Capture the cell that displays the provided text and extract its (x, y) central coordinate. 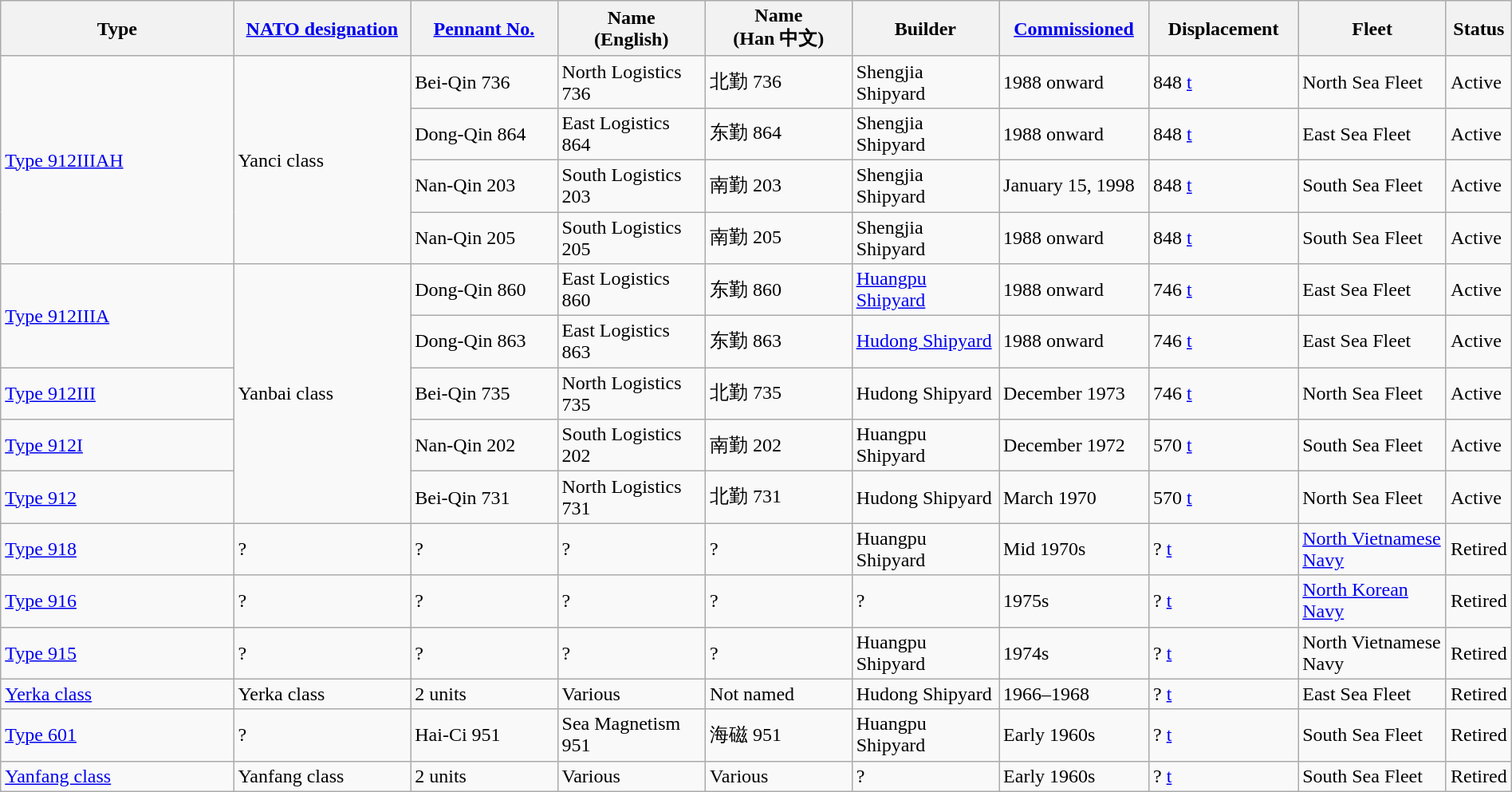
Displacement (1223, 29)
Dong-Qin 863 (484, 341)
East Logistics 860 (632, 290)
December 1972 (1074, 445)
Bei-Qin 735 (484, 394)
Commissioned (1074, 29)
Hai-Ci 951 (484, 735)
Mid 1970s (1074, 549)
South Logistics 203 (632, 185)
March 1970 (1074, 498)
Type 912 (117, 498)
Type 918 (117, 549)
Nan-Qin 203 (484, 185)
January 15, 1998 (1074, 185)
Sea Magnetism 951 (632, 735)
Type 915 (117, 652)
Nan-Qin 205 (484, 238)
Type 912I (117, 445)
Dong-Qin 860 (484, 290)
North Korean Navy (1372, 601)
East Logistics 864 (632, 134)
Yanci class (322, 160)
Type 601 (117, 735)
North Logistics 735 (632, 394)
Yanbai class (322, 394)
Builder (925, 29)
Nan-Qin 202 (484, 445)
North Logistics 736 (632, 81)
Dong-Qin 864 (484, 134)
1975s (1074, 601)
South Logistics 205 (632, 238)
Name(Han 中文) (779, 29)
Type 912IIIA (117, 316)
East Logistics 863 (632, 341)
南勤 205 (779, 238)
Type 912IIIAH (117, 160)
北勤 731 (779, 498)
Bei-Qin 731 (484, 498)
1966–1968 (1074, 694)
Fleet (1372, 29)
Pennant No. (484, 29)
North Logistics 731 (632, 498)
NATO designation (322, 29)
Bei-Qin 736 (484, 81)
东勤 863 (779, 341)
1974s (1074, 652)
Type (117, 29)
Status (1479, 29)
海磁 951 (779, 735)
东勤 860 (779, 290)
Name(English) (632, 29)
Not named (779, 694)
北勤 735 (779, 394)
December 1973 (1074, 394)
东勤 864 (779, 134)
北勤 736 (779, 81)
南勤 203 (779, 185)
Type 916 (117, 601)
Type 912III (117, 394)
南勤 202 (779, 445)
South Logistics 202 (632, 445)
